Find where the given text appears and provide that cell's center as (X, Y) coordinate. 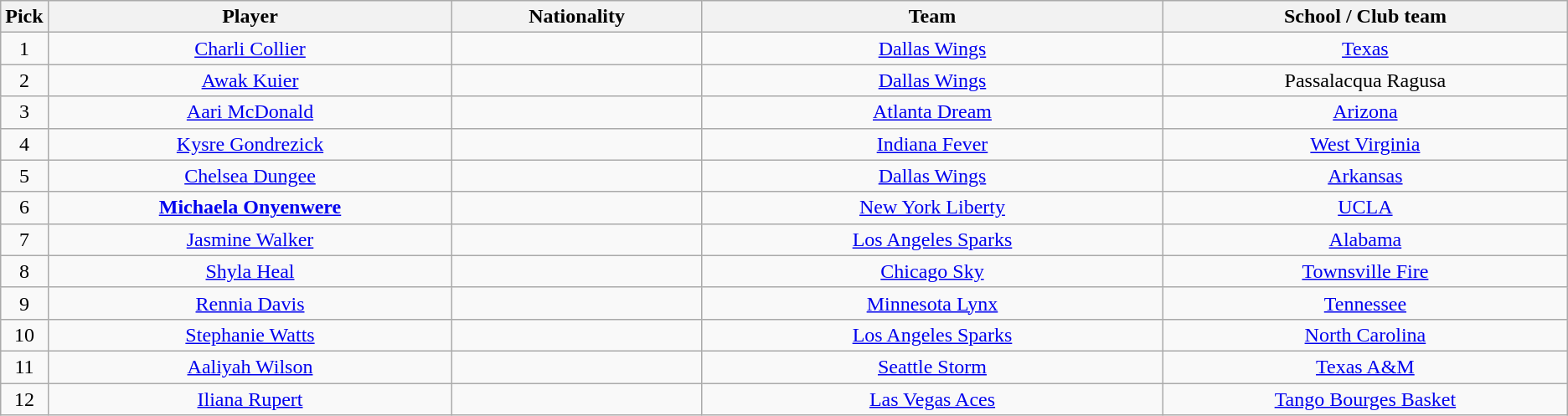
North Carolina (1365, 335)
Arizona (1365, 112)
5 (24, 176)
Chicago Sky (931, 271)
6 (24, 208)
Awak Kuier (250, 80)
Team (931, 17)
Indiana Fever (931, 144)
Minnesota Lynx (931, 303)
Aaliyah Wilson (250, 367)
Arkansas (1365, 176)
11 (24, 367)
School / Club team (1365, 17)
Las Vegas Aces (931, 399)
10 (24, 335)
Iliana Rupert (250, 399)
UCLA (1365, 208)
9 (24, 303)
4 (24, 144)
Texas A&M (1365, 367)
Alabama (1365, 239)
7 (24, 239)
Kysre Gondrezick (250, 144)
West Virginia (1365, 144)
Aari McDonald (250, 112)
Rennia Davis (250, 303)
Charli Collier (250, 49)
Atlanta Dream (931, 112)
Michaela Onyenwere (250, 208)
1 (24, 49)
Tennessee (1365, 303)
Seattle Storm (931, 367)
Shyla Heal (250, 271)
Tango Bourges Basket (1365, 399)
Stephanie Watts (250, 335)
12 (24, 399)
Player (250, 17)
Texas (1365, 49)
Jasmine Walker (250, 239)
Nationality (577, 17)
3 (24, 112)
Chelsea Dungee (250, 176)
New York Liberty (931, 208)
Pick (24, 17)
Passalacqua Ragusa (1365, 80)
Townsville Fire (1365, 271)
8 (24, 271)
2 (24, 80)
